Detect which cell encompasses the target text, then output its (x, y) center coordinate. 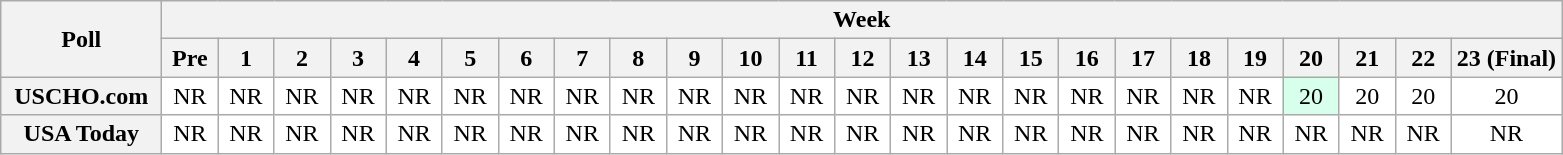
19 (1255, 58)
4 (414, 58)
15 (1031, 58)
10 (750, 58)
14 (975, 58)
3 (358, 58)
7 (582, 58)
21 (1367, 58)
6 (526, 58)
11 (806, 58)
13 (919, 58)
8 (638, 58)
USA Today (82, 134)
17 (1143, 58)
18 (1199, 58)
Poll (82, 39)
USCHO.com (82, 96)
1 (246, 58)
Pre (190, 58)
9 (694, 58)
2 (302, 58)
23 (Final) (1506, 58)
22 (1423, 58)
12 (863, 58)
5 (470, 58)
16 (1087, 58)
Week (862, 20)
